Extract the [x, y] coordinate from the center of the cell holding the provided text.  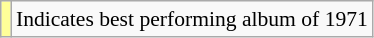
Indicates best performing album of 1971 [192, 19]
